Provide the (x, y) coordinate of the cell's center where the given text is located.  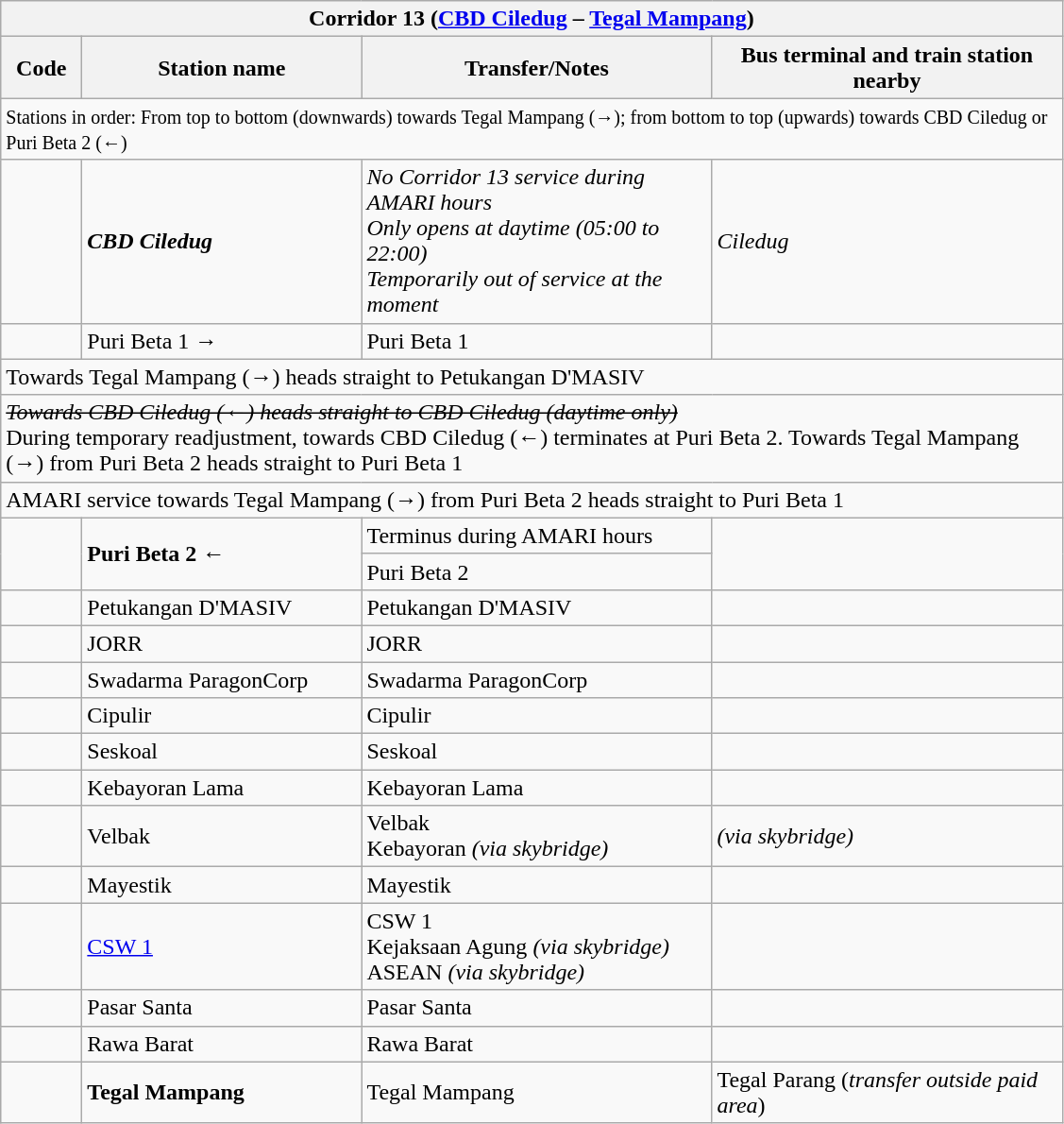
Puri Beta 2 (536, 571)
No Corridor 13 service during AMARI hoursOnly opens at daytime (05:00 to 22:00)Temporarily out of service at the moment (536, 242)
(via skybridge) (887, 837)
Puri Beta 1 (536, 341)
Velbak Kebayoran (via skybridge) (536, 837)
Station name (222, 68)
Towards Tegal Mampang (→) heads straight to Petukangan D'MASIV (532, 377)
Stations in order: From top to bottom (downwards) towards Tegal Mampang (→); from bottom to top (upwards) towards CBD Ciledug or Puri Beta 2 (←) (532, 128)
Code (42, 68)
CSW 1 (222, 946)
CSW 1 Kejaksaan Agung (via skybridge) ASEAN (via skybridge) (536, 946)
Velbak (222, 837)
Tegal Parang (transfer outside paid area) (887, 1092)
CBD Ciledug (222, 242)
Terminus during AMARI hours (536, 536)
Puri Beta 2 ← (222, 553)
AMARI service towards Tegal Mampang (→) from Puri Beta 2 heads straight to Puri Beta 1 (532, 500)
Puri Beta 1 → (222, 341)
Corridor 13 (CBD Ciledug – Tegal Mampang) (532, 19)
Transfer/Notes (536, 68)
Ciledug (887, 242)
Bus terminal and train station nearby (887, 68)
